Return (X, Y) of the center of cell containing provided text 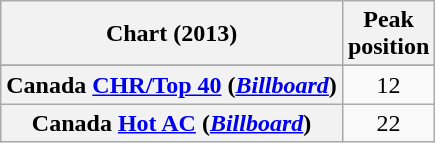
22 (388, 123)
Canada CHR/Top 40 (Billboard) (172, 85)
Peakposition (388, 34)
Chart (2013) (172, 34)
12 (388, 85)
Canada Hot AC (Billboard) (172, 123)
